Pinpoint the cell where the given text exists, returning its (x, y) midpoint coordinate. 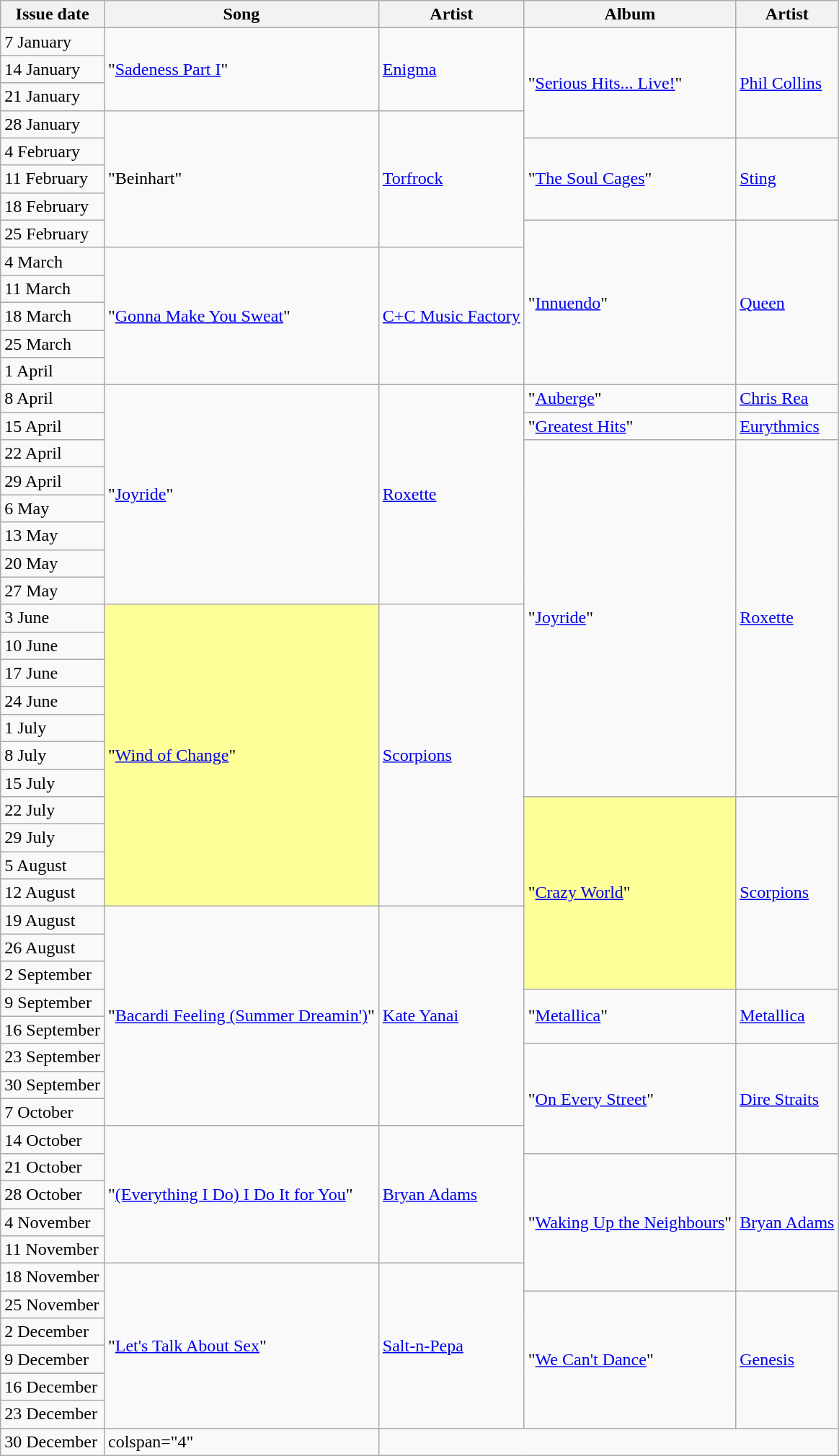
23 September (53, 1057)
Dire Straits (787, 1098)
1 July (53, 728)
9 December (53, 1359)
4 November (53, 1222)
30 December (53, 1442)
7 October (53, 1112)
Kate Yanai (451, 1016)
"Crazy World" (630, 893)
Enigma (451, 69)
15 April (53, 426)
28 October (53, 1194)
10 June (53, 645)
Torfrock (451, 179)
1 April (53, 371)
29 April (53, 481)
27 May (53, 591)
4 February (53, 151)
Chris Rea (787, 399)
20 May (53, 563)
14 January (53, 69)
"Innuendo" (630, 302)
Song (241, 14)
"Bacardi Feeling (Summer Dreamin')" (241, 1016)
"Gonna Make You Sweat" (241, 316)
"Beinhart" (241, 179)
Queen (787, 302)
"Let's Talk About Sex" (241, 1346)
28 January (53, 124)
"Metallica" (630, 1016)
Metallica (787, 1016)
30 September (53, 1085)
18 February (53, 206)
"The Soul Cages" (630, 179)
"(Everything I Do) I Do It for You" (241, 1194)
25 February (53, 234)
15 July (53, 782)
Issue date (53, 14)
22 April (53, 454)
22 July (53, 811)
21 October (53, 1167)
C+C Music Factory (451, 316)
7 January (53, 42)
5 August (53, 865)
13 May (53, 536)
11 November (53, 1250)
Eurythmics (787, 426)
"Wind of Change" (241, 756)
"Sadeness Part I" (241, 69)
21 January (53, 97)
3 June (53, 618)
"Serious Hits... Live!" (630, 83)
Phil Collins (787, 83)
"Greatest Hits" (630, 426)
26 August (53, 948)
2 December (53, 1332)
"We Can't Dance" (630, 1359)
25 March (53, 344)
25 November (53, 1305)
Album (630, 14)
8 July (53, 755)
Genesis (787, 1359)
Sting (787, 179)
12 August (53, 893)
19 August (53, 920)
16 December (53, 1387)
24 June (53, 700)
18 March (53, 316)
11 February (53, 179)
29 July (53, 838)
"On Every Street" (630, 1098)
18 November (53, 1277)
14 October (53, 1139)
16 September (53, 1030)
9 September (53, 1002)
2 September (53, 975)
6 May (53, 508)
"Waking Up the Neighbours" (630, 1222)
4 March (53, 261)
11 March (53, 288)
colspan="4" (241, 1442)
8 April (53, 399)
"Auberge" (630, 399)
17 June (53, 673)
Salt-n-Pepa (451, 1346)
23 December (53, 1414)
